Return [X, Y] of the center of cell containing provided text 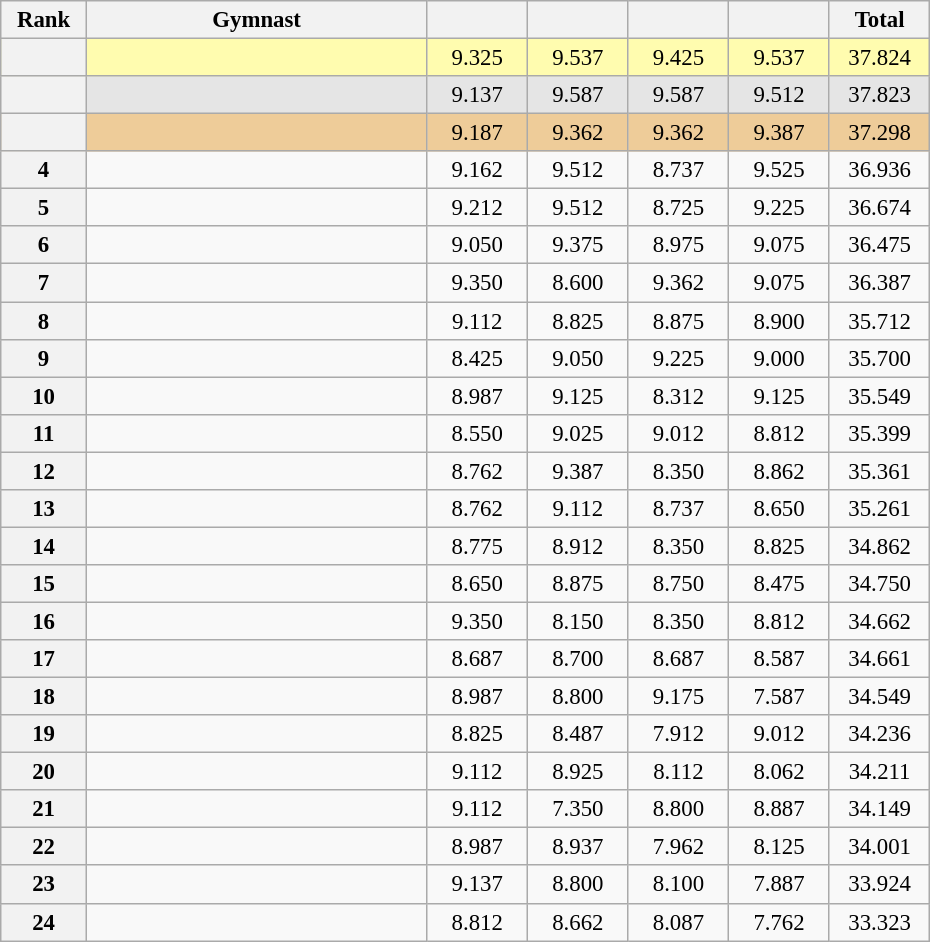
34.662 [880, 621]
34.211 [880, 772]
Rank [44, 20]
24 [44, 922]
9 [44, 358]
8.750 [678, 584]
5 [44, 208]
9.000 [780, 358]
7.912 [678, 734]
8.900 [780, 321]
7 [44, 283]
15 [44, 584]
34.862 [880, 546]
21 [44, 809]
8.725 [678, 208]
8.587 [780, 659]
9.175 [678, 697]
35.361 [880, 471]
8.425 [478, 358]
6 [44, 245]
35.700 [880, 358]
18 [44, 697]
34.149 [880, 809]
8.975 [678, 245]
9.187 [478, 133]
35.712 [880, 321]
36.387 [880, 283]
8.125 [780, 847]
34.001 [880, 847]
8.550 [478, 433]
8 [44, 321]
8.062 [780, 772]
8.775 [478, 546]
8.100 [678, 885]
17 [44, 659]
9.212 [478, 208]
8.862 [780, 471]
11 [44, 433]
9.525 [780, 170]
37.824 [880, 58]
Gymnast [256, 20]
9.025 [578, 433]
8.487 [578, 734]
8.925 [578, 772]
7.762 [780, 922]
34.236 [880, 734]
Total [880, 20]
8.150 [578, 621]
34.549 [880, 697]
8.112 [678, 772]
7.962 [678, 847]
36.475 [880, 245]
12 [44, 471]
35.399 [880, 433]
14 [44, 546]
9.425 [678, 58]
19 [44, 734]
8.312 [678, 396]
37.823 [880, 95]
10 [44, 396]
8.912 [578, 546]
8.700 [578, 659]
8.887 [780, 809]
13 [44, 509]
7.587 [780, 697]
23 [44, 885]
33.924 [880, 885]
8.087 [678, 922]
9.375 [578, 245]
35.261 [880, 509]
33.323 [880, 922]
22 [44, 847]
20 [44, 772]
7.887 [780, 885]
8.937 [578, 847]
16 [44, 621]
8.600 [578, 283]
35.549 [880, 396]
34.750 [880, 584]
8.662 [578, 922]
36.674 [880, 208]
4 [44, 170]
37.298 [880, 133]
7.350 [578, 809]
34.661 [880, 659]
36.936 [880, 170]
9.325 [478, 58]
9.162 [478, 170]
8.475 [780, 584]
